For the text-containing cell, return its midpoint in (x, y) coordinate format. 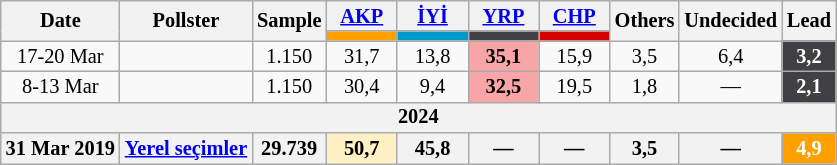
Others (645, 20)
35,1 (504, 56)
2024 (418, 118)
17-20 Mar (60, 56)
31,7 (362, 56)
2,1 (809, 86)
32,5 (504, 86)
Yerel seçimler (186, 148)
6,4 (730, 56)
15,9 (574, 56)
Lead (809, 20)
50,7 (362, 148)
31 Mar 2019 (60, 148)
İYİ (432, 16)
Sample (289, 20)
45,8 (432, 148)
30,4 (362, 86)
Pollster (186, 20)
Undecided (730, 20)
1,8 (645, 86)
19,5 (574, 86)
4,9 (809, 148)
CHP (574, 16)
Date (60, 20)
3,2 (809, 56)
YRP (504, 16)
AKP (362, 16)
9,4 (432, 86)
29.739 (289, 148)
13,8 (432, 56)
8-13 Mar (60, 86)
